Return (X, Y) of the center of cell containing provided text 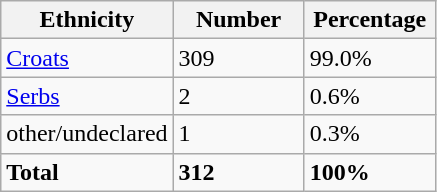
0.3% (370, 134)
other/undeclared (87, 134)
Serbs (87, 96)
Number (238, 20)
0.6% (370, 96)
Ethnicity (87, 20)
Croats (87, 58)
309 (238, 58)
99.0% (370, 58)
Percentage (370, 20)
312 (238, 172)
Total (87, 172)
100% (370, 172)
1 (238, 134)
2 (238, 96)
